From the cell containing the given text, extract its center point as (x, y) coordinate. 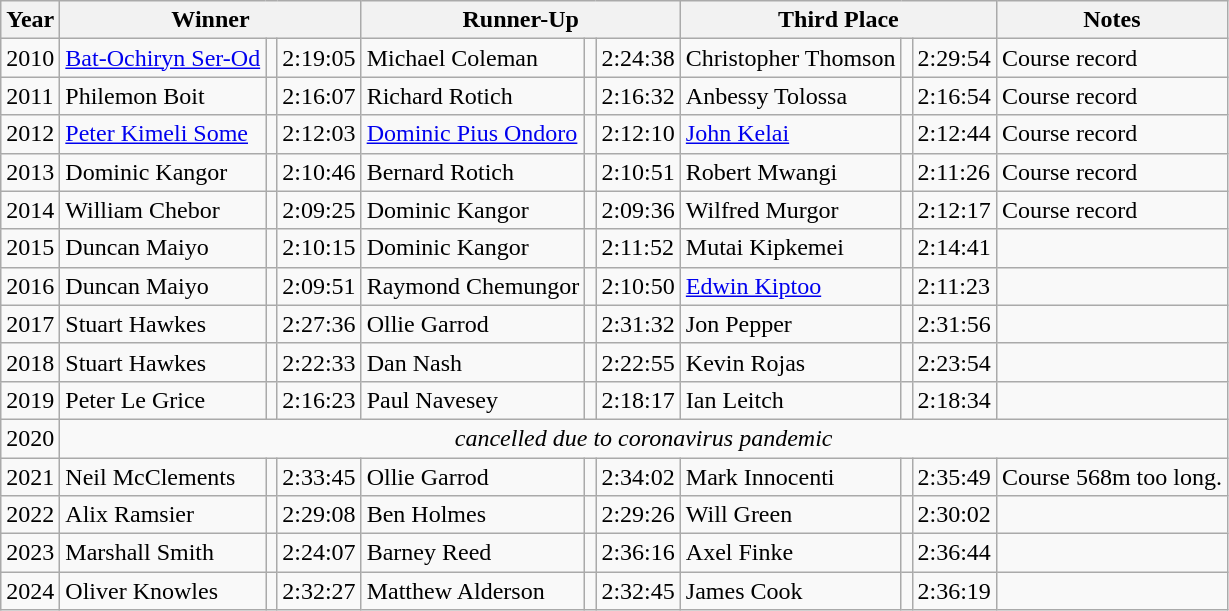
2013 (30, 172)
2:24:38 (638, 58)
2015 (30, 248)
2:31:32 (638, 324)
Peter Kimeli Some (163, 134)
Bat-Ochiryn Ser-Od (163, 58)
2:11:52 (638, 248)
2012 (30, 134)
2:16:32 (638, 96)
2:22:33 (319, 362)
2021 (30, 477)
Dan Nash (473, 362)
Matthew Alderson (473, 591)
Michael Coleman (473, 58)
2:11:23 (954, 286)
2023 (30, 553)
Neil McClements (163, 477)
2:24:07 (319, 553)
Philemon Boit (163, 96)
William Chebor (163, 210)
Winner (210, 20)
Bernard Rotich (473, 172)
2022 (30, 515)
Notes (1112, 20)
2:29:26 (638, 515)
2:18:17 (638, 400)
2:32:45 (638, 591)
Ben Holmes (473, 515)
2014 (30, 210)
Barney Reed (473, 553)
2:10:46 (319, 172)
Richard Rotich (473, 96)
Alix Ramsier (163, 515)
2:36:44 (954, 553)
2:30:02 (954, 515)
Raymond Chemungor (473, 286)
John Kelai (790, 134)
2:09:36 (638, 210)
2:10:50 (638, 286)
2:18:34 (954, 400)
2:31:56 (954, 324)
cancelled due to coronavirus pandemic (644, 438)
2:12:10 (638, 134)
Dominic Pius Ondoro (473, 134)
Jon Pepper (790, 324)
2017 (30, 324)
Robert Mwangi (790, 172)
2:32:27 (319, 591)
2024 (30, 591)
Edwin Kiptoo (790, 286)
2:16:54 (954, 96)
2:34:02 (638, 477)
2:16:23 (319, 400)
2018 (30, 362)
Marshall Smith (163, 553)
2:36:19 (954, 591)
2019 (30, 400)
2:10:51 (638, 172)
2:22:55 (638, 362)
Runner-Up (520, 20)
2:27:36 (319, 324)
2020 (30, 438)
2:16:07 (319, 96)
Mutai Kipkemei (790, 248)
Ian Leitch (790, 400)
2:09:25 (319, 210)
Axel Finke (790, 553)
Will Green (790, 515)
2:29:54 (954, 58)
2:09:51 (319, 286)
2:23:54 (954, 362)
Peter Le Grice (163, 400)
2:12:17 (954, 210)
2016 (30, 286)
Christopher Thomson (790, 58)
2:36:16 (638, 553)
Third Place (838, 20)
Year (30, 20)
2011 (30, 96)
Anbessy Tolossa (790, 96)
2010 (30, 58)
2:10:15 (319, 248)
Oliver Knowles (163, 591)
2:14:41 (954, 248)
Kevin Rojas (790, 362)
Wilfred Murgor (790, 210)
2:11:26 (954, 172)
Paul Navesey (473, 400)
2:12:44 (954, 134)
2:19:05 (319, 58)
2:33:45 (319, 477)
James Cook (790, 591)
2:12:03 (319, 134)
2:35:49 (954, 477)
Mark Innocenti (790, 477)
Course 568m too long. (1112, 477)
2:29:08 (319, 515)
